Provide the (x, y) coordinate of the cell's center where the given text is located.  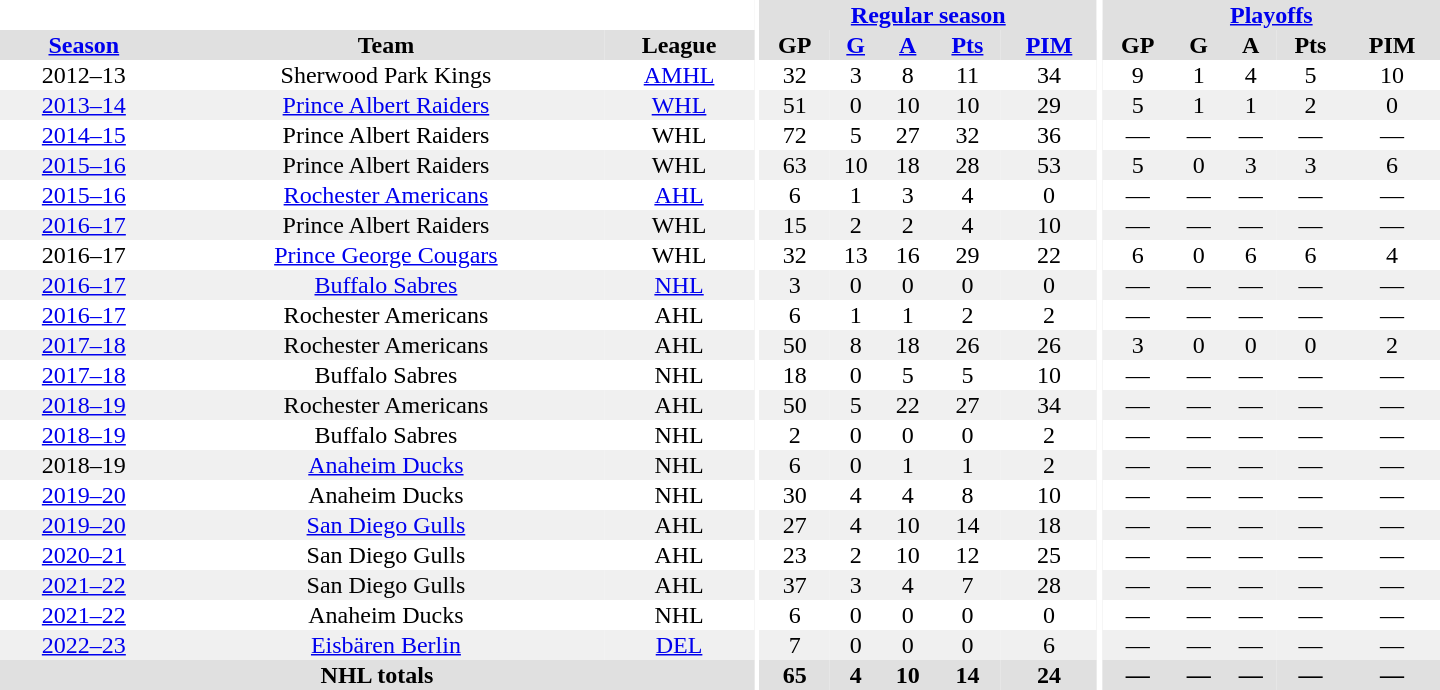
Prince George Cougars (386, 255)
24 (1049, 675)
Playoffs (1272, 15)
Eisbären Berlin (386, 645)
13 (856, 255)
2012–13 (84, 75)
League (679, 45)
53 (1049, 165)
9 (1138, 75)
72 (795, 135)
Team (386, 45)
12 (968, 555)
30 (795, 495)
Season (84, 45)
23 (795, 555)
37 (795, 585)
25 (1049, 555)
Regular season (928, 15)
11 (968, 75)
2014–15 (84, 135)
NHL totals (377, 675)
65 (795, 675)
51 (795, 105)
Sherwood Park Kings (386, 75)
DEL (679, 645)
63 (795, 165)
15 (795, 225)
AMHL (679, 75)
36 (1049, 135)
2020–21 (84, 555)
2013–14 (84, 105)
16 (908, 255)
2022–23 (84, 645)
